Pinpoint the cell where the given text exists, returning its (x, y) midpoint coordinate. 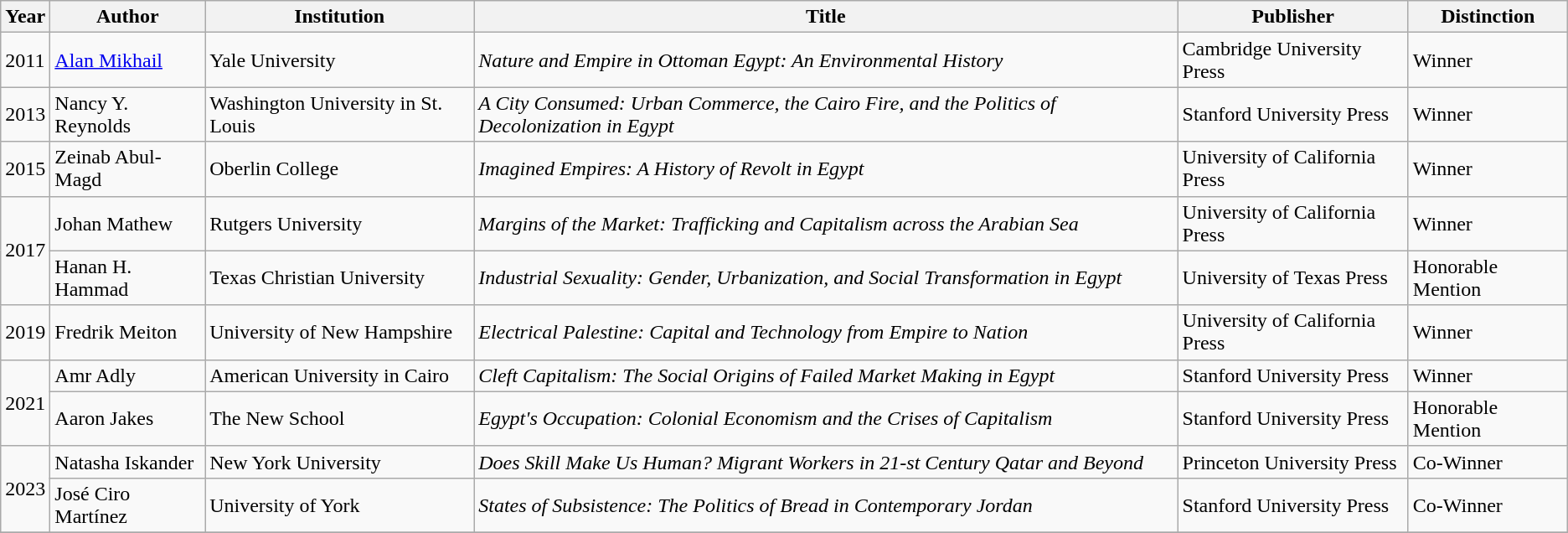
Cambridge University Press (1293, 60)
Industrial Sexuality: Gender, Urbanization, and Social Transformation in Egypt (826, 278)
Year (25, 17)
Texas Christian University (340, 278)
Aaron Jakes (127, 419)
Zeinab Abul-Magd (127, 169)
Margins of the Market: Trafficking and Capitalism across the Arabian Sea (826, 223)
Institution (340, 17)
2019 (25, 332)
University of New Hampshire (340, 332)
Does Skill Make Us Human? Migrant Workers in 21-st Century Qatar and Beyond (826, 462)
Publisher (1293, 17)
2017 (25, 251)
José Ciro Martínez (127, 505)
2023 (25, 489)
2011 (25, 60)
2013 (25, 114)
Author (127, 17)
Johan Mathew (127, 223)
University of York (340, 505)
Princeton University Press (1293, 462)
States of Subsistence: The Politics of Bread in Contemporary Jordan (826, 505)
Nature and Empire in Ottoman Egypt: An Environmental History (826, 60)
Fredrik Meiton (127, 332)
Electrical Palestine: Capital and Technology from Empire to Nation (826, 332)
Washington University in St. Louis (340, 114)
Hanan H. Hammad (127, 278)
Alan Mikhail (127, 60)
Natasha Iskander (127, 462)
American University in Cairo (340, 375)
Oberlin College (340, 169)
University of Texas Press (1293, 278)
The New School (340, 419)
Distinction (1488, 17)
A City Consumed: Urban Commerce, the Cairo Fire, and the Politics of Decolonization in Egypt (826, 114)
Rutgers University (340, 223)
Title (826, 17)
Cleft Capitalism: The Social Origins of Failed Market Making in Egypt (826, 375)
Nancy Y. Reynolds (127, 114)
Amr Adly (127, 375)
Egypt's Occupation: Colonial Economism and the Crises of Capitalism (826, 419)
2021 (25, 402)
Yale University (340, 60)
Imagined Empires: A History of Revolt in Egypt (826, 169)
New York University (340, 462)
2015 (25, 169)
